Locate the cell with the specified text and output its (X, Y) center coordinate. 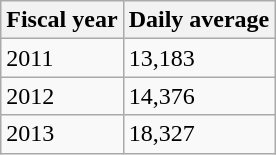
2012 (62, 96)
2011 (62, 58)
2013 (62, 134)
13,183 (199, 58)
Fiscal year (62, 20)
14,376 (199, 96)
Daily average (199, 20)
18,327 (199, 134)
